Determine the [x, y] coordinate at the center of the cell enclosing the given text.  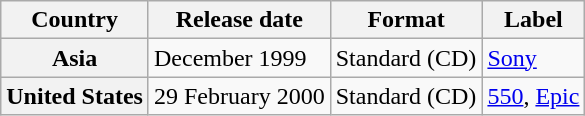
United States [75, 96]
Release date [239, 20]
Format [406, 20]
December 1999 [239, 58]
Label [534, 20]
29 February 2000 [239, 96]
Sony [534, 58]
Country [75, 20]
550, Epic [534, 96]
Asia [75, 58]
